Return [x, y] of the center of cell containing provided text 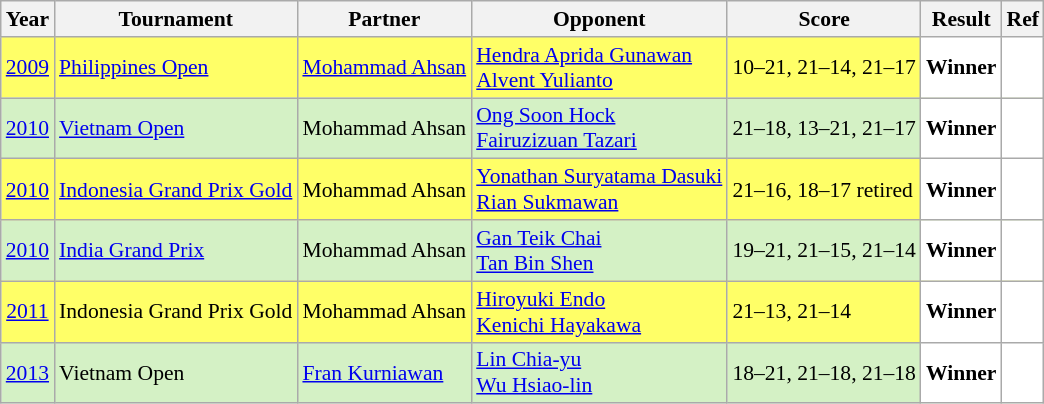
Year [28, 19]
Fran Kurniawan [384, 372]
Ref [1022, 19]
19–21, 21–15, 21–14 [824, 250]
Tournament [176, 19]
Gan Teik Chai Tan Bin Shen [599, 250]
Hendra Aprida Gunawan Alvent Yulianto [599, 68]
2011 [28, 312]
21–16, 18–17 retired [824, 190]
Yonathan Suryatama Dasuki Rian Sukmawan [599, 190]
2013 [28, 372]
10–21, 21–14, 21–17 [824, 68]
Ong Soon Hock Fairuzizuan Tazari [599, 128]
Philippines Open [176, 68]
Score [824, 19]
21–18, 13–21, 21–17 [824, 128]
2009 [28, 68]
Partner [384, 19]
Opponent [599, 19]
India Grand Prix [176, 250]
18–21, 21–18, 21–18 [824, 372]
Lin Chia-yu Wu Hsiao-lin [599, 372]
Result [962, 19]
Hiroyuki Endo Kenichi Hayakawa [599, 312]
21–13, 21–14 [824, 312]
